Pinpoint the cell where the given text exists, returning its [x, y] midpoint coordinate. 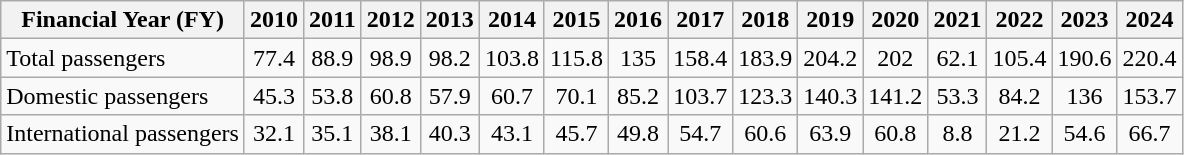
66.7 [1150, 134]
88.9 [332, 58]
115.8 [576, 58]
2019 [830, 20]
183.9 [766, 58]
2011 [332, 20]
2010 [274, 20]
8.8 [958, 134]
2022 [1020, 20]
135 [638, 58]
77.4 [274, 58]
84.2 [1020, 96]
158.4 [700, 58]
2018 [766, 20]
2024 [1150, 20]
63.9 [830, 134]
103.8 [512, 58]
2023 [1084, 20]
2020 [896, 20]
98.2 [450, 58]
103.7 [700, 96]
62.1 [958, 58]
140.3 [830, 96]
38.1 [390, 134]
220.4 [1150, 58]
40.3 [450, 134]
21.2 [1020, 134]
123.3 [766, 96]
53.3 [958, 96]
70.1 [576, 96]
85.2 [638, 96]
43.1 [512, 134]
204.2 [830, 58]
2016 [638, 20]
105.4 [1020, 58]
49.8 [638, 134]
45.3 [274, 96]
60.7 [512, 96]
2017 [700, 20]
53.8 [332, 96]
136 [1084, 96]
57.9 [450, 96]
32.1 [274, 134]
60.6 [766, 134]
2012 [390, 20]
98.9 [390, 58]
190.6 [1084, 58]
2014 [512, 20]
141.2 [896, 96]
Financial Year (FY) [123, 20]
35.1 [332, 134]
2021 [958, 20]
International passengers [123, 134]
202 [896, 58]
2013 [450, 20]
Domestic passengers [123, 96]
153.7 [1150, 96]
54.6 [1084, 134]
45.7 [576, 134]
54.7 [700, 134]
Total passengers [123, 58]
2015 [576, 20]
